Determine the [X, Y] coordinate at the center of the cell enclosing the given text.  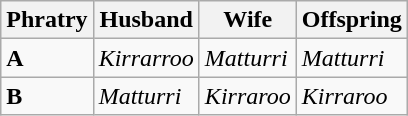
A [47, 58]
Phratry [47, 20]
B [47, 96]
Husband [146, 20]
Wife [248, 20]
Offspring [352, 20]
Kirrarroo [146, 58]
